Return (x, y) of the center of cell containing provided text 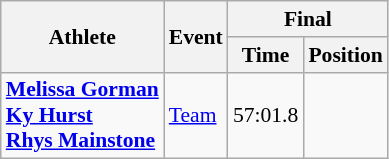
Time (266, 55)
57:01.8 (266, 116)
Team (196, 116)
Event (196, 36)
Athlete (82, 36)
Final (308, 19)
Melissa GormanKy HurstRhys Mainstone (82, 116)
Position (345, 55)
